Return (X, Y) of the center of cell containing provided text 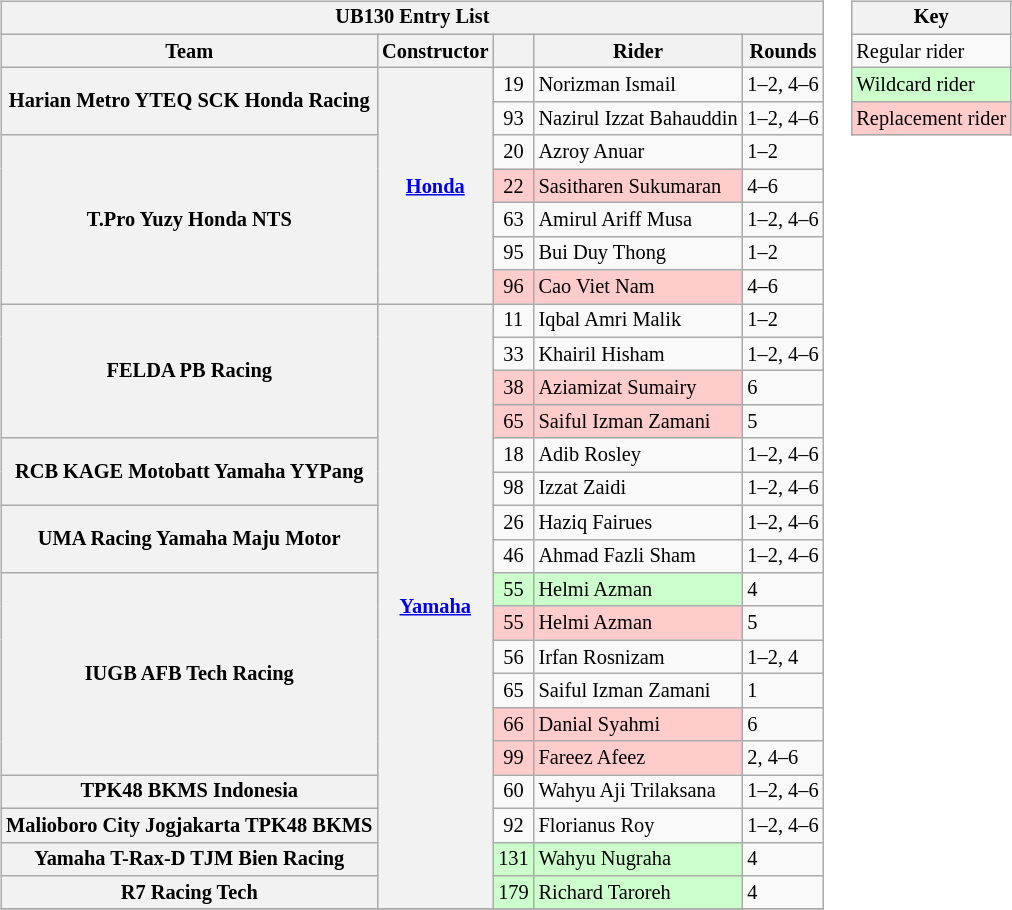
Iqbal Amri Malik (638, 321)
Wahyu Nugraha (638, 859)
2, 4–6 (784, 758)
Rider (638, 51)
Replacement rider (931, 119)
66 (513, 724)
Haziq Fairues (638, 522)
1 (784, 691)
R7 Racing Tech (189, 893)
Norizman Ismail (638, 85)
Danial Syahmi (638, 724)
Team (189, 51)
Aziamizat Sumairy (638, 388)
46 (513, 556)
95 (513, 253)
Fareez Afeez (638, 758)
22 (513, 186)
38 (513, 388)
Regular rider (931, 51)
Cao Viet Nam (638, 287)
Nazirul Izzat Bahauddin (638, 119)
98 (513, 489)
11 (513, 321)
IUGB AFB Tech Racing (189, 674)
RCB KAGE Motobatt Yamaha YYPang (189, 472)
UMA Racing Yamaha Maju Motor (189, 538)
Yamaha T-Rax-D TJM Bien Racing (189, 859)
Harian Metro YTEQ SCK Honda Racing (189, 102)
T.Pro Yuzy Honda NTS (189, 219)
Honda (435, 186)
20 (513, 152)
63 (513, 220)
Azroy Anuar (638, 152)
Rounds (784, 51)
Ahmad Fazli Sham (638, 556)
TPK48 BKMS Indonesia (189, 792)
96 (513, 287)
Wildcard rider (931, 85)
Florianus Roy (638, 825)
Richard Taroreh (638, 893)
Sasitharen Sukumaran (638, 186)
Yamaha (435, 607)
56 (513, 657)
Key (931, 18)
93 (513, 119)
26 (513, 522)
Adib Rosley (638, 455)
Constructor (435, 51)
Bui Duy Thong (638, 253)
18 (513, 455)
Irfan Rosnizam (638, 657)
Wahyu Aji Trilaksana (638, 792)
Khairil Hisham (638, 354)
131 (513, 859)
UB130 Entry List (412, 18)
33 (513, 354)
FELDA PB Racing (189, 372)
99 (513, 758)
Malioboro City Jogjakarta TPK48 BKMS (189, 825)
19 (513, 85)
60 (513, 792)
92 (513, 825)
Izzat Zaidi (638, 489)
Amirul Ariff Musa (638, 220)
179 (513, 893)
1–2, 4 (784, 657)
